Capture the cell that displays the provided text and extract its [X, Y] central coordinate. 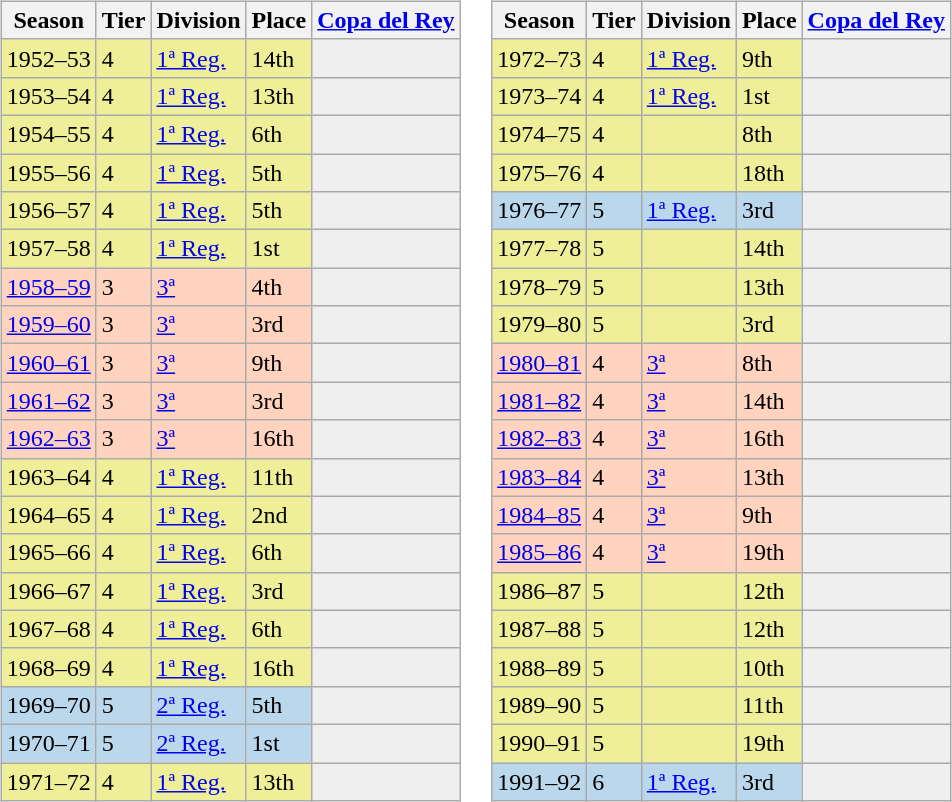
1955–56 [48, 173]
1971–72 [48, 781]
10th [769, 667]
1969–70 [48, 705]
1967–68 [48, 629]
1960–61 [48, 363]
1959–60 [48, 325]
1976–77 [540, 211]
1958–59 [48, 287]
2nd [279, 515]
1977–78 [540, 249]
1991–92 [540, 781]
1973–74 [540, 96]
1985–86 [540, 553]
1952–53 [48, 58]
1981–82 [540, 401]
1990–91 [540, 743]
1983–84 [540, 477]
1961–62 [48, 401]
1962–63 [48, 439]
1987–88 [540, 629]
1957–58 [48, 249]
1989–90 [540, 705]
1979–80 [540, 325]
4th [279, 287]
1965–66 [48, 553]
1964–65 [48, 515]
1982–83 [540, 439]
6 [614, 781]
1963–64 [48, 477]
1968–69 [48, 667]
18th [769, 173]
1978–79 [540, 287]
1953–54 [48, 96]
1966–67 [48, 591]
1954–55 [48, 134]
1974–75 [540, 134]
1986–87 [540, 591]
1988–89 [540, 667]
1972–73 [540, 58]
1975–76 [540, 173]
1970–71 [48, 743]
1956–57 [48, 211]
1980–81 [540, 363]
1984–85 [540, 515]
